Locate the cell with the specified text and output its (x, y) center coordinate. 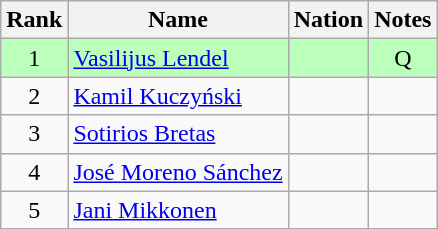
José Moreno Sánchez (178, 172)
Rank (34, 20)
2 (34, 96)
Kamil Kuczyński (178, 96)
Notes (403, 20)
3 (34, 134)
Name (178, 20)
Vasilijus Lendel (178, 58)
1 (34, 58)
Sotirios Bretas (178, 134)
Q (403, 58)
4 (34, 172)
5 (34, 210)
Jani Mikkonen (178, 210)
Nation (328, 20)
